Scan for the cell matching the given text and deliver its [X, Y] coordinate at center. 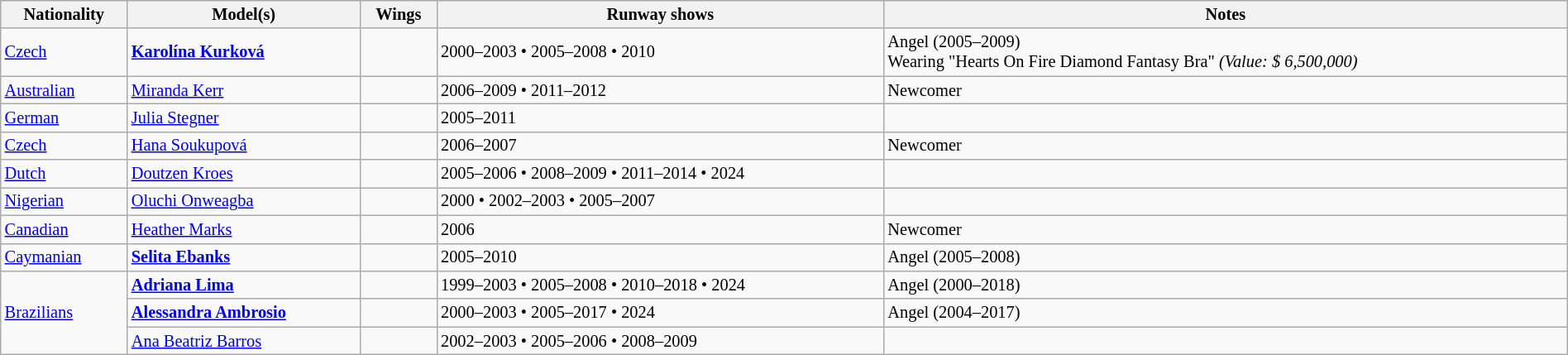
Wings [399, 14]
Alessandra Ambrosio [244, 313]
2006–2009 • 2011–2012 [660, 90]
Nigerian [65, 201]
Adriana Lima [244, 285]
Australian [65, 90]
Julia Stegner [244, 118]
2000 • 2002–2003 • 2005–2007 [660, 201]
Angel (2004–2017) [1226, 313]
2002–2003 • 2005–2006 • 2008–2009 [660, 341]
Model(s) [244, 14]
Dutch [65, 174]
Nationality [65, 14]
Selita Ebanks [244, 257]
Heather Marks [244, 229]
German [65, 118]
Runway shows [660, 14]
2005–2010 [660, 257]
2006 [660, 229]
2000–2003 • 2005–2017 • 2024 [660, 313]
2006–2007 [660, 146]
Caymanian [65, 257]
Ana Beatriz Barros [244, 341]
Karolína Kurková [244, 52]
Oluchi Onweagba [244, 201]
Angel (2005–2008) [1226, 257]
2000–2003 • 2005–2008 • 2010 [660, 52]
Hana Soukupová [244, 146]
Notes [1226, 14]
2005–2006 • 2008–2009 • 2011–2014 • 2024 [660, 174]
Angel (2005–2009)Wearing "Hearts On Fire Diamond Fantasy Bra" (Value: $ 6,500,000) [1226, 52]
1999–2003 • 2005–2008 • 2010–2018 • 2024 [660, 285]
2005–2011 [660, 118]
Miranda Kerr [244, 90]
Angel (2000–2018) [1226, 285]
Brazilians [65, 313]
Canadian [65, 229]
Doutzen Kroes [244, 174]
